Locate the cell with the specified text and output its [X, Y] center coordinate. 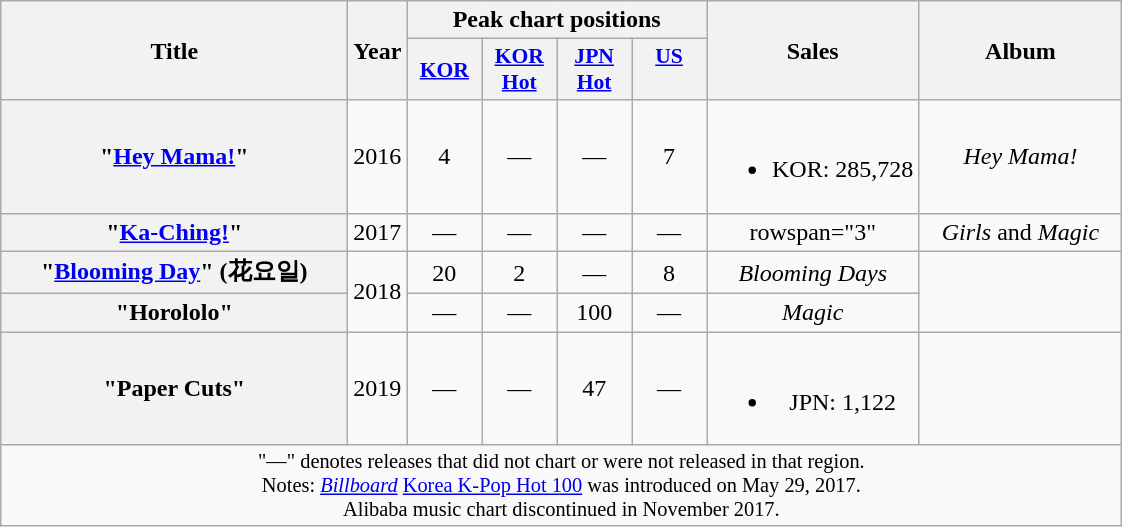
2018 [378, 292]
"Hey Mama!" [174, 156]
Album [1020, 50]
Blooming Days [812, 272]
JPNHot [594, 70]
20 [444, 272]
Peak chart positions [557, 20]
Sales [812, 50]
"Horololo" [174, 313]
7 [670, 156]
Title [174, 50]
8 [670, 272]
2 [520, 272]
100 [594, 313]
Year [378, 50]
KORHot [520, 70]
"Ka-Ching!" [174, 232]
4 [444, 156]
Girls and Magic [1020, 232]
2019 [378, 388]
JPN: 1,122 [812, 388]
KOR [444, 70]
Hey Mama! [1020, 156]
"Blooming Day" (花요일) [174, 272]
Magic [812, 313]
US [670, 70]
rowspan="3" [812, 232]
KOR: 285,728 [812, 156]
2016 [378, 156]
47 [594, 388]
"Paper Cuts" [174, 388]
2017 [378, 232]
